Return the [X, Y] coordinate for the center point of the cell that contains the specified text.  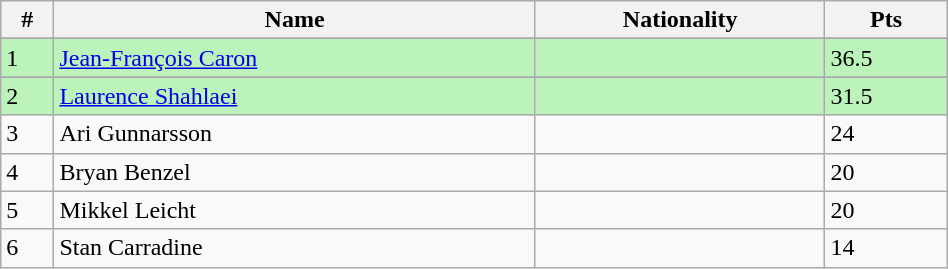
4 [28, 172]
5 [28, 210]
# [28, 20]
Bryan Benzel [294, 172]
Stan Carradine [294, 248]
Mikkel Leicht [294, 210]
36.5 [886, 58]
Name [294, 20]
Jean-François Caron [294, 58]
1 [28, 58]
2 [28, 96]
Nationality [680, 20]
31.5 [886, 96]
Ari Gunnarsson [294, 134]
3 [28, 134]
Pts [886, 20]
6 [28, 248]
24 [886, 134]
Laurence Shahlaei [294, 96]
14 [886, 248]
